Scan for the cell matching the given text and deliver its (x, y) coordinate at center. 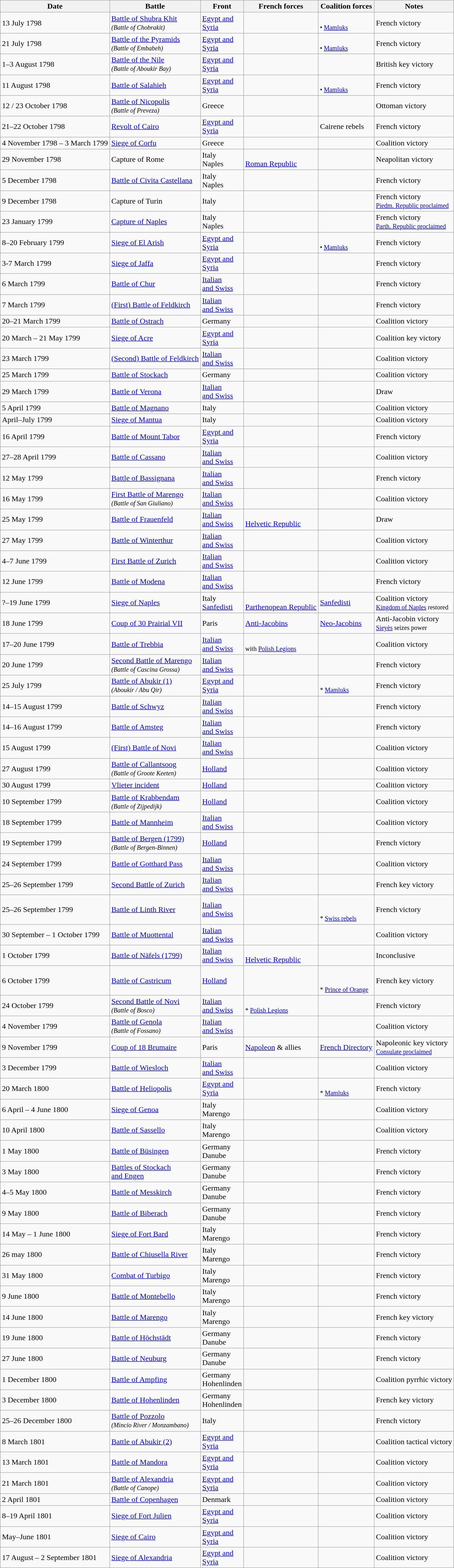
24 October 1799 (55, 1006)
Battle of Abukir (1)(Aboukir / Abu Qir) (155, 685)
Second Battle of Zurich (155, 885)
Battle of Ostrach (155, 321)
17–20 June 1799 (55, 644)
* Prince of Orange (346, 981)
(First) Battle of Feldkirch (155, 305)
Battle of Stockach (155, 375)
20 March 1800 (55, 1089)
Battle of Mount Tabor (155, 437)
29 November 1798 (55, 160)
19 September 1799 (55, 843)
British key victory (414, 64)
18 September 1799 (55, 822)
Battle of Neuburg (155, 1359)
Inconclusive (414, 955)
Siege of Mantua (155, 420)
9 December 1798 (55, 201)
26 may 1800 (55, 1255)
Anti-Jacobin victorySieyès seizes power (414, 623)
Battle (155, 6)
30 September – 1 October 1799 (55, 935)
Capture of Turin (155, 201)
4 November 1799 (55, 1026)
Coup of 30 Prairial VII (155, 623)
Vlieter incident (155, 785)
12 June 1799 (55, 582)
13 March 1801 (55, 1462)
(First) Battle of Novi (155, 748)
27 August 1799 (55, 768)
21 July 1798 (55, 43)
25 May 1799 (55, 519)
Coalition tactical victory (414, 1442)
10 April 1800 (55, 1130)
Siege of El Arish (155, 243)
Battle of Modena (155, 582)
9 June 1800 (55, 1296)
Battle of Höchstädt (155, 1338)
May–June 1801 (55, 1537)
27 June 1800 (55, 1359)
25–26 December 1800 (55, 1421)
12 May 1799 (55, 478)
14–16 August 1799 (55, 727)
25 March 1799 (55, 375)
Capture of Rome (155, 160)
4 November 1798 – 3 March 1799 (55, 143)
Battle of Cassano (155, 457)
Battle of Marengo (155, 1317)
Notes (414, 6)
1–3 August 1798 (55, 64)
Siege of Fort Bard (155, 1234)
Siege of Naples (155, 602)
9 November 1799 (55, 1047)
Anti-Jacobins (281, 623)
3 December 1800 (55, 1400)
Battle of Montebello (155, 1296)
(Second) Battle of Feldkirch (155, 359)
French victoryParth. Republic proclaimed (414, 221)
30 August 1799 (55, 785)
Battle of Gotthard Pass (155, 863)
Neo-Jacobins (346, 623)
20–21 March 1799 (55, 321)
23 January 1799 (55, 221)
Battle of Salahieh (155, 85)
24 September 1799 (55, 863)
1 May 1800 (55, 1151)
Siege of Genoa (155, 1109)
4–5 May 1800 (55, 1192)
Battle of Chiusella River (155, 1255)
6 April – 4 June 1800 (55, 1109)
4–7 June 1799 (55, 561)
2 April 1801 (55, 1499)
French forces (281, 6)
31 May 1800 (55, 1276)
Sanfedisti (346, 602)
7 March 1799 (55, 305)
8–20 February 1799 (55, 243)
14 June 1800 (55, 1317)
8 March 1801 (55, 1442)
Napoleonic key victoryConsulate proclaimed (414, 1047)
Battle of Castricum (155, 981)
16 April 1799 (55, 437)
Battle of Nicopolis(Battle of Preveza) (155, 106)
6 March 1799 (55, 284)
Battle of Chur (155, 284)
Cairene rebels (346, 126)
Battle of Bassignana (155, 478)
20 June 1799 (55, 665)
3-7 March 1799 (55, 264)
3 December 1799 (55, 1068)
Battle of Civita Castellana (155, 180)
21 March 1801 (55, 1483)
16 May 1799 (55, 498)
April–July 1799 (55, 420)
19 June 1800 (55, 1338)
Battle of Muottental (155, 935)
* Polish Legions (281, 1006)
Battle of Krabbendam(Battle of Zijpedijk) (155, 802)
Battle of Winterthur (155, 540)
Battle of Trebbia (155, 644)
Battle of Hohenlinden (155, 1400)
Battle of Abukir (2) (155, 1442)
1 December 1800 (55, 1379)
6 October 1799 (55, 981)
20 March – 21 May 1799 (55, 338)
Battle of Callantsoog(Battle of Groote Keeten) (155, 768)
Coup of 18 Brumaire (155, 1047)
Battle of Bergen (1799)(Battle of Bergen-Binnen) (155, 843)
* Swiss rebels (346, 910)
11 August 1798 (55, 85)
French Directory (346, 1047)
25 July 1799 (55, 685)
Siege of Alexandria (155, 1558)
Battle of Mannheim (155, 822)
Battle of Amsteg (155, 727)
Roman Republic (281, 160)
Battle of Schwyz (155, 706)
Battle of Büsingen (155, 1151)
Coalition forces (346, 6)
Battle of Frauenfeld (155, 519)
12 / 23 October 1798 (55, 106)
Siege of Cairo (155, 1537)
Battle of the Nile(Battle of Aboukir Bay) (155, 64)
27–28 April 1799 (55, 457)
Date (55, 6)
Battle of Näfels (1799) (155, 955)
Parthenopean Republic (281, 602)
18 June 1799 (55, 623)
9 May 1800 (55, 1213)
Battle of Shubra Khit(Battle of Chobrakit) (155, 23)
Battle of the Pyramids(Battle of Embabeh) (155, 43)
Battle of Heliopolis (155, 1089)
Battle of Magnano (155, 408)
Siege of Acre (155, 338)
Battles of Stockachand Engen (155, 1172)
3 May 1800 (55, 1172)
?–19 June 1799 (55, 602)
1 October 1799 (55, 955)
27 May 1799 (55, 540)
Capture of Naples (155, 221)
French victoryPiedm. Republic proclaimed (414, 201)
5 April 1799 (55, 408)
Revolt of Cairo (155, 126)
Front (222, 6)
8–19 April 1801 (55, 1516)
First Battle of Marengo(Battle of San Giuliano) (155, 498)
Battle of Sassello (155, 1130)
Siege of Fort Julien (155, 1516)
Battle of Alexandria(Battle of Canope) (155, 1483)
21–22 October 1798 (55, 126)
14–15 August 1799 (55, 706)
13 July 1798 (55, 23)
Denmark (222, 1499)
15 August 1799 (55, 748)
ItalySanfedisti (222, 602)
Neapolitan victory (414, 160)
Battle of Copenhagen (155, 1499)
Battle of Ampfing (155, 1379)
Battle of Verona (155, 391)
Coalition victoryKingdom of Naples restored (414, 602)
23 March 1799 (55, 359)
Combat of Turbigo (155, 1276)
Ottoman victory (414, 106)
Coalition key victory (414, 338)
17 August – 2 September 1801 (55, 1558)
14 May – 1 June 1800 (55, 1234)
29 March 1799 (55, 391)
Siege of Jaffa (155, 264)
Siege of Corfu (155, 143)
Battle of Messkirch (155, 1192)
10 September 1799 (55, 802)
Coalition pyrrhic victory (414, 1379)
5 December 1798 (55, 180)
Napoleon & allies (281, 1047)
Battle of Mandora (155, 1462)
Battle of Wiesloch (155, 1068)
First Battle of Zurich (155, 561)
Battle of Genola(Battle of Fossano) (155, 1026)
Battle of Biberach (155, 1213)
Battle of Pozzolo(Mincio River / Monzambano) (155, 1421)
Second Battle of Novi(Battle of Bosco) (155, 1006)
Second Battle of Marengo(Battle of Cascina Grossa) (155, 665)
with Polish Legions (281, 644)
Battle of Linth River (155, 910)
